Extract the (X, Y) coordinate from the center of the cell holding the provided text.  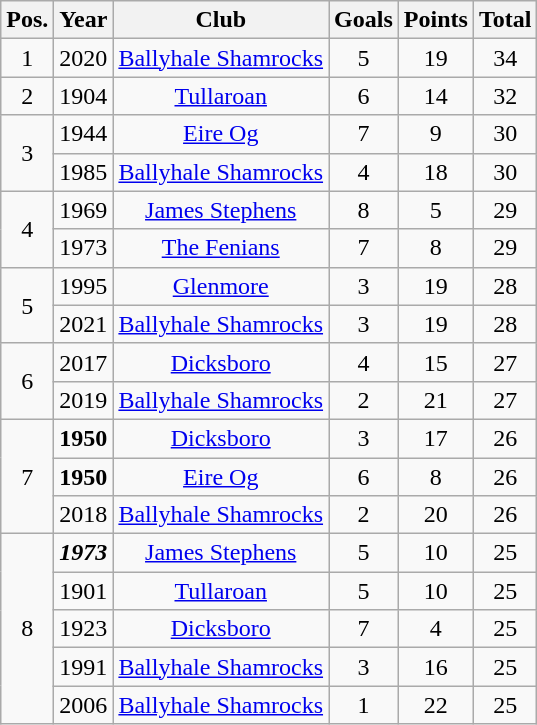
1923 (84, 629)
The Fenians (221, 248)
2017 (84, 362)
1969 (84, 210)
2020 (84, 58)
18 (436, 172)
16 (436, 667)
Glenmore (221, 286)
15 (436, 362)
2006 (84, 705)
1985 (84, 172)
Year (84, 20)
2019 (84, 400)
9 (436, 134)
Club (221, 20)
21 (436, 400)
2021 (84, 324)
Points (436, 20)
1995 (84, 286)
34 (505, 58)
1901 (84, 591)
20 (436, 515)
Total (505, 20)
Goals (364, 20)
14 (436, 96)
1991 (84, 667)
1904 (84, 96)
Pos. (28, 20)
2018 (84, 515)
32 (505, 96)
17 (436, 438)
1944 (84, 134)
22 (436, 705)
